Scan for the cell matching the given text and deliver its (X, Y) coordinate at center. 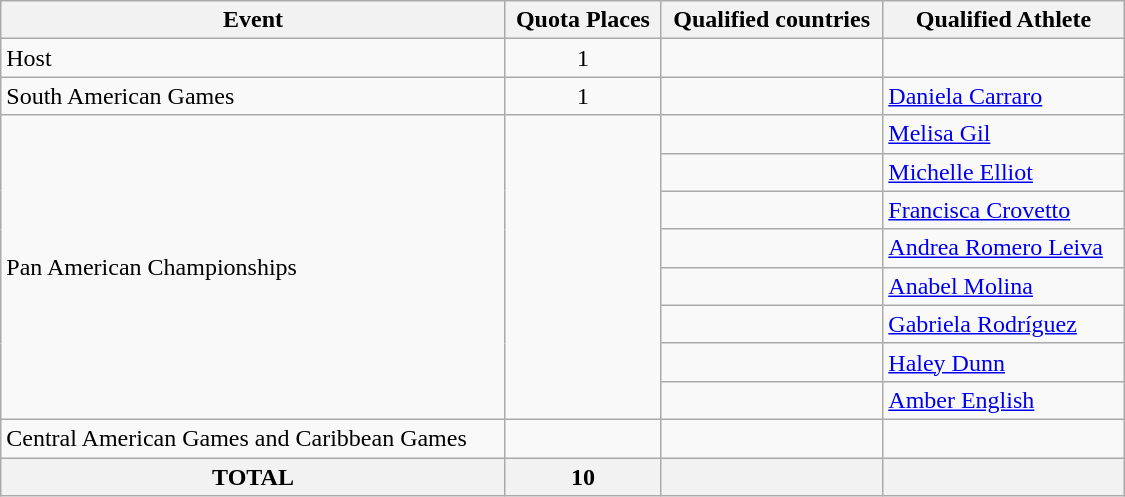
Francisca Crovetto (1004, 210)
Event (254, 20)
Pan American Championships (254, 267)
Anabel Molina (1004, 286)
Host (254, 58)
Amber English (1004, 400)
10 (582, 477)
Andrea Romero Leiva (1004, 248)
Melisa Gil (1004, 134)
Quota Places (582, 20)
TOTAL (254, 477)
Daniela Carraro (1004, 96)
Qualified Athlete (1004, 20)
Qualified countries (772, 20)
Haley Dunn (1004, 362)
Michelle Elliot (1004, 172)
Gabriela Rodríguez (1004, 324)
South American Games (254, 96)
Central American Games and Caribbean Games (254, 438)
